From the cell containing the given text, extract its center point as (X, Y) coordinate. 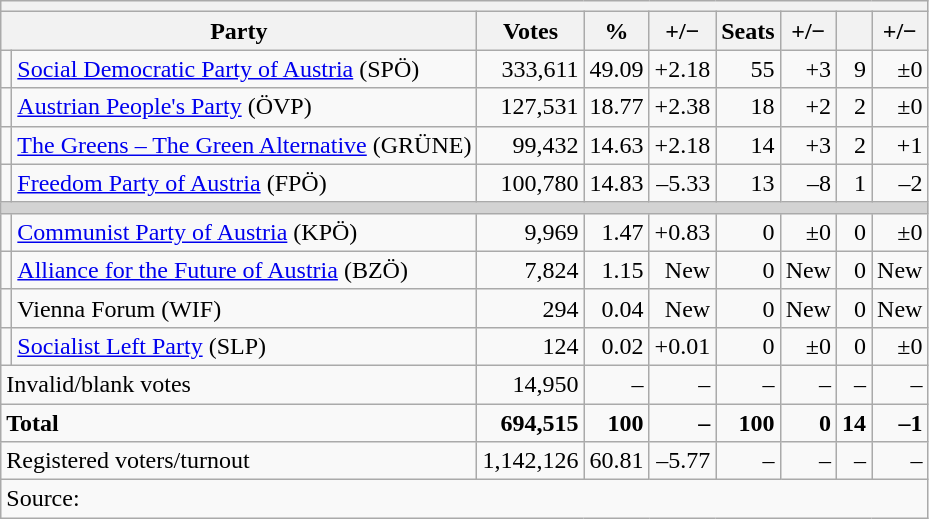
Source: (464, 499)
Registered voters/turnout (239, 461)
0.02 (616, 346)
9 (854, 69)
14.63 (616, 145)
55 (748, 69)
+0.83 (682, 232)
+2 (808, 107)
294 (530, 308)
Social Democratic Party of Austria (SPÖ) (244, 69)
127,531 (530, 107)
18.77 (616, 107)
1.15 (616, 270)
Invalid/blank votes (239, 384)
0.04 (616, 308)
Votes (530, 31)
124 (530, 346)
Freedom Party of Austria (FPÖ) (244, 183)
1.47 (616, 232)
60.81 (616, 461)
+1 (900, 145)
–2 (900, 183)
7,824 (530, 270)
–5.33 (682, 183)
14,950 (530, 384)
+0.01 (682, 346)
333,611 (530, 69)
99,432 (530, 145)
Socialist Left Party (SLP) (244, 346)
Party (239, 31)
–1 (900, 423)
Vienna Forum (WIF) (244, 308)
–5.77 (682, 461)
Total (239, 423)
–8 (808, 183)
Seats (748, 31)
9,969 (530, 232)
49.09 (616, 69)
Communist Party of Austria (KPÖ) (244, 232)
1,142,126 (530, 461)
% (616, 31)
Alliance for the Future of Austria (BZÖ) (244, 270)
The Greens – The Green Alternative (GRÜNE) (244, 145)
100,780 (530, 183)
694,515 (530, 423)
13 (748, 183)
14.83 (616, 183)
1 (854, 183)
18 (748, 107)
Austrian People's Party (ÖVP) (244, 107)
+2.38 (682, 107)
